Output the (x, y) coordinate of the center of the cell containing the given text.  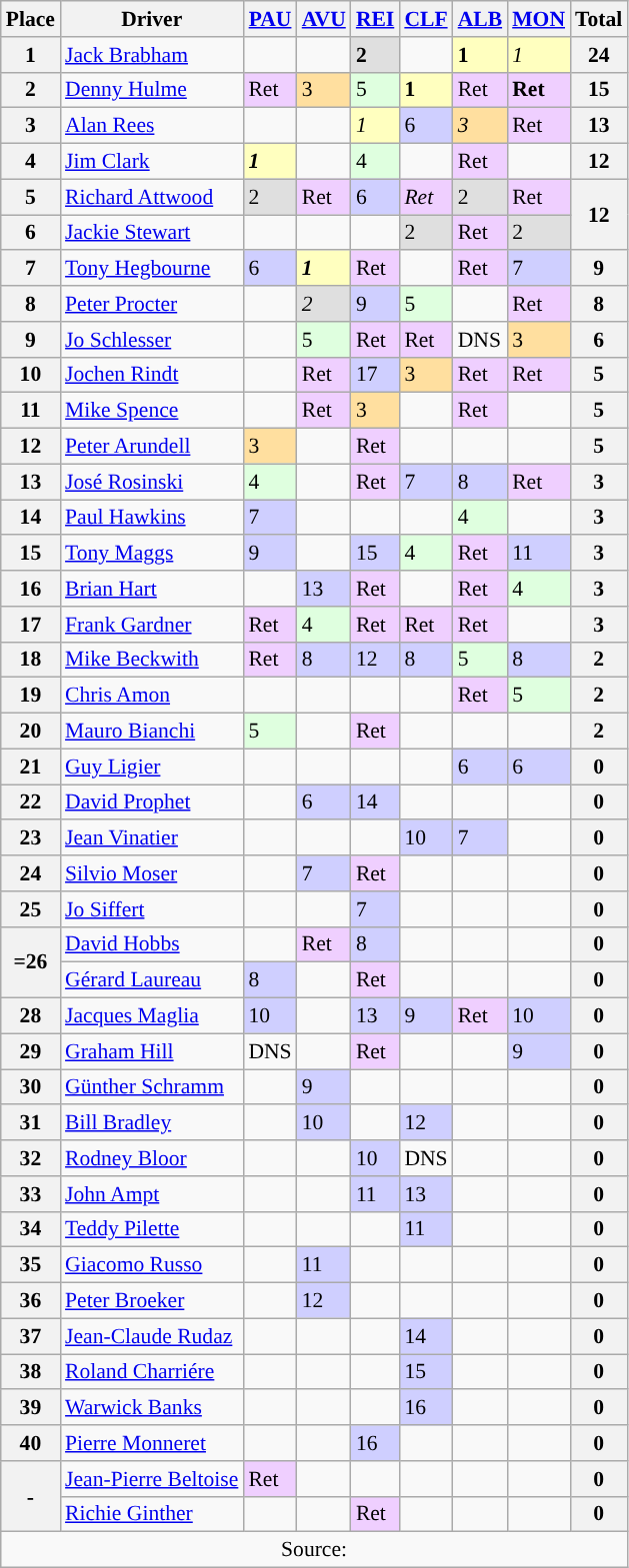
ALB (480, 19)
Guy Ligier (152, 767)
30 (30, 1087)
David Hobbs (152, 944)
28 (30, 1016)
31 (30, 1123)
Frank Gardner (152, 625)
Brian Hart (152, 589)
Giacomo Russo (152, 1265)
25 (30, 909)
Jackie Stewart (152, 233)
19 (30, 696)
Mauro Bianchi (152, 732)
35 (30, 1265)
Driver (152, 19)
Günther Schramm (152, 1087)
CLF (426, 19)
Rodney Bloor (152, 1158)
Denny Hulme (152, 90)
38 (30, 1372)
32 (30, 1158)
Jean-Claude Rudaz (152, 1336)
22 (30, 802)
39 (30, 1408)
Teddy Pilette (152, 1229)
Jochen Rindt (152, 375)
Bill Bradley (152, 1123)
23 (30, 838)
John Ampt (152, 1194)
Pierre Monneret (152, 1443)
20 (30, 732)
Paul Hawkins (152, 518)
Chris Amon (152, 696)
Silvio Moser (152, 873)
Jack Brabham (152, 55)
Richard Attwood (152, 197)
Jo Siffert (152, 909)
=26 (30, 961)
37 (30, 1336)
Total (598, 19)
Tony Hegbourne (152, 269)
Jean Vinatier (152, 838)
Jean-Pierre Beltoise (152, 1479)
Peter Arundell (152, 447)
José Rosinski (152, 482)
29 (30, 1051)
Source: (314, 1550)
Peter Procter (152, 304)
Gérard Laureau (152, 980)
Roland Charriére (152, 1372)
REI (376, 19)
Peter Broeker (152, 1301)
Tony Maggs (152, 554)
Alan Rees (152, 126)
David Prophet (152, 802)
Jo Schlesser (152, 340)
Richie Ginther (152, 1514)
21 (30, 767)
PAU (270, 19)
Jacques Maglia (152, 1016)
Graham Hill (152, 1051)
Place (30, 19)
33 (30, 1194)
Mike Beckwith (152, 660)
AVU (324, 19)
Jim Clark (152, 162)
- (30, 1497)
34 (30, 1229)
MON (538, 19)
40 (30, 1443)
Warwick Banks (152, 1408)
36 (30, 1301)
Mike Spence (152, 411)
18 (30, 660)
